Scan for the cell matching the given text and deliver its (X, Y) coordinate at center. 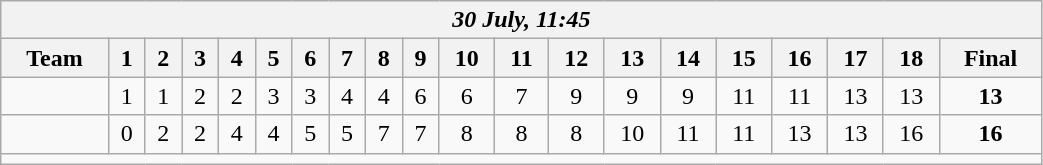
0 (126, 134)
14 (688, 58)
Final (990, 58)
12 (576, 58)
18 (911, 58)
30 July, 11:45 (522, 20)
17 (856, 58)
Team (55, 58)
15 (744, 58)
